From the cell containing the given text, extract its center point as (x, y) coordinate. 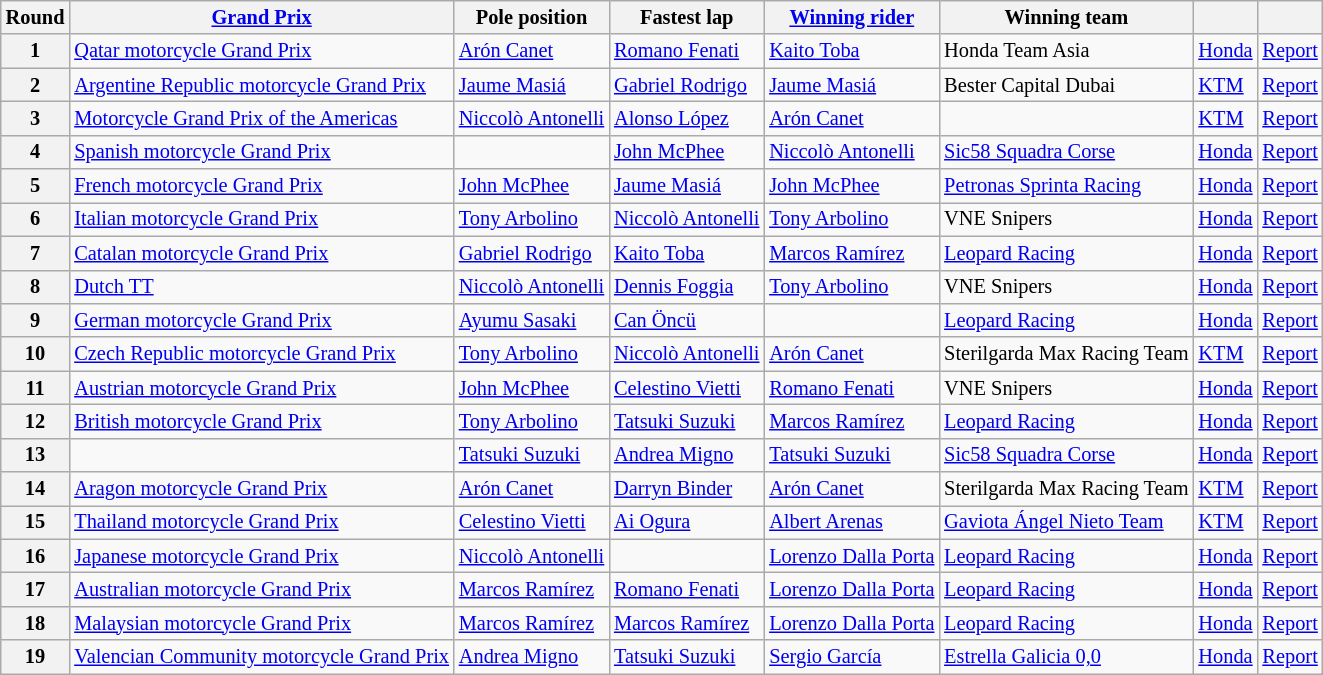
11 (36, 388)
Australian motorcycle Grand Prix (262, 589)
German motorcycle Grand Prix (262, 320)
8 (36, 287)
Round (36, 17)
Czech Republic motorcycle Grand Prix (262, 354)
Grand Prix (262, 17)
2 (36, 85)
Sergio García (852, 657)
Japanese motorcycle Grand Prix (262, 556)
Qatar motorcycle Grand Prix (262, 51)
Ai Ogura (686, 522)
Italian motorcycle Grand Prix (262, 219)
9 (36, 320)
Argentine Republic motorcycle Grand Prix (262, 85)
Honda Team Asia (1066, 51)
Estrella Galicia 0,0 (1066, 657)
16 (36, 556)
12 (36, 421)
Fastest lap (686, 17)
Can Öncü (686, 320)
5 (36, 186)
Winning rider (852, 17)
Dutch TT (262, 287)
British motorcycle Grand Prix (262, 421)
18 (36, 623)
4 (36, 152)
Aragon motorcycle Grand Prix (262, 489)
6 (36, 219)
Ayumu Sasaki (532, 320)
19 (36, 657)
Alonso López (686, 118)
10 (36, 354)
Darryn Binder (686, 489)
Dennis Foggia (686, 287)
Gaviota Ángel Nieto Team (1066, 522)
Catalan motorcycle Grand Prix (262, 253)
Bester Capital Dubai (1066, 85)
17 (36, 589)
3 (36, 118)
Pole position (532, 17)
Motorcycle Grand Prix of the Americas (262, 118)
1 (36, 51)
14 (36, 489)
Petronas Sprinta Racing (1066, 186)
Albert Arenas (852, 522)
French motorcycle Grand Prix (262, 186)
Spanish motorcycle Grand Prix (262, 152)
13 (36, 455)
7 (36, 253)
Malaysian motorcycle Grand Prix (262, 623)
Austrian motorcycle Grand Prix (262, 388)
15 (36, 522)
Thailand motorcycle Grand Prix (262, 522)
Winning team (1066, 17)
Valencian Community motorcycle Grand Prix (262, 657)
